Output the [X, Y] coordinate of the center of the cell containing the given text.  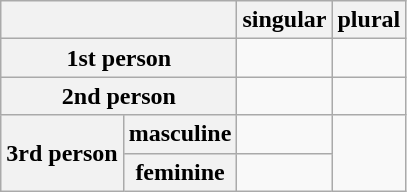
singular [284, 20]
1st person [119, 58]
3rd person [62, 153]
2nd person [119, 96]
feminine [180, 172]
masculine [180, 134]
plural [369, 20]
